Search for the cell housing the specified text and yield its [X, Y] center coordinate. 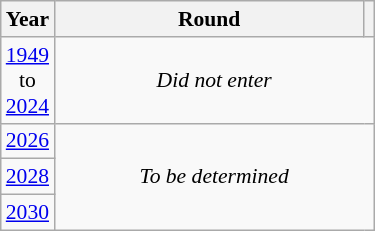
2026 [28, 141]
Year [28, 19]
2028 [28, 177]
To be determined [214, 176]
Round [209, 19]
2030 [28, 213]
Did not enter [214, 80]
1949to2024 [28, 80]
